Output the (X, Y) coordinate of the center of the cell containing the given text.  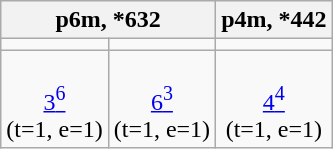
p4m, *442 (274, 20)
63(t=1, e=1) (162, 100)
36(t=1, e=1) (54, 100)
44(t=1, e=1) (274, 100)
p6m, *632 (108, 20)
